Extract the [x, y] coordinate from the center of the cell holding the provided text.  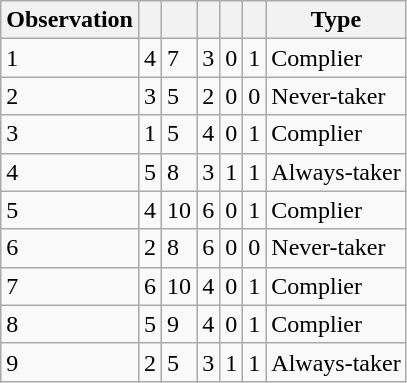
Observation [70, 20]
Type [336, 20]
